For the text-containing cell, return its midpoint in [X, Y] coordinate format. 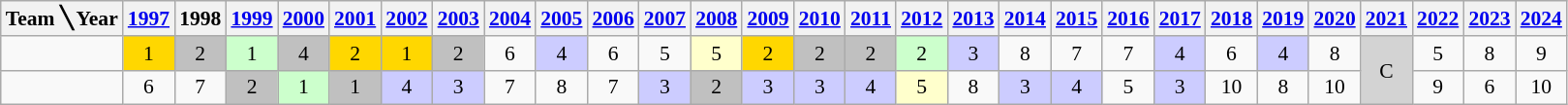
2004 [509, 18]
2023 [1490, 18]
2022 [1437, 18]
C [1387, 70]
2006 [612, 18]
2010 [819, 18]
2009 [767, 18]
2003 [459, 18]
1997 [149, 18]
Team ╲ Year [62, 18]
2002 [407, 18]
2015 [1077, 18]
2007 [664, 18]
2024 [1542, 18]
2016 [1127, 18]
2012 [922, 18]
2001 [354, 18]
2021 [1387, 18]
2014 [1025, 18]
2018 [1232, 18]
2005 [562, 18]
2020 [1335, 18]
2008 [717, 18]
2019 [1282, 18]
1998 [200, 18]
2011 [871, 18]
1999 [252, 18]
2013 [972, 18]
2000 [304, 18]
2017 [1180, 18]
